Return [X, Y] of the center of cell containing provided text 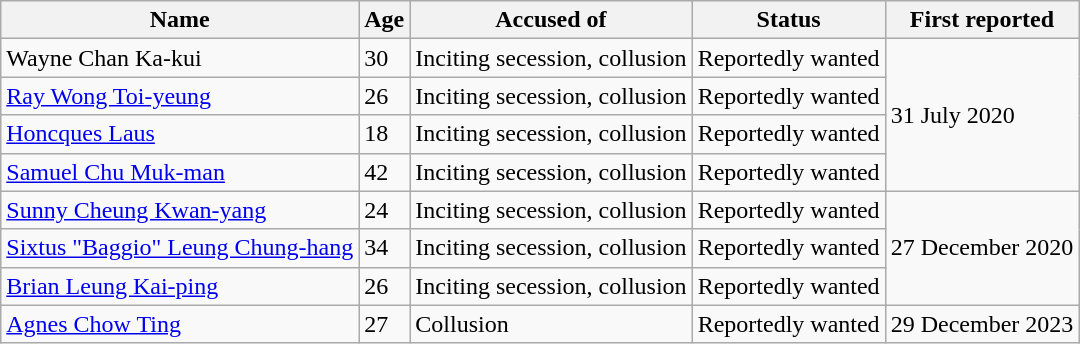
Name [180, 20]
Ray Wong Toi-yeung [180, 96]
Age [384, 20]
18 [384, 134]
Status [788, 20]
Sunny Cheung Kwan-yang [180, 210]
30 [384, 58]
Agnes Chow Ting [180, 324]
24 [384, 210]
29 December 2023 [982, 324]
Samuel Chu Muk-man [180, 172]
Brian Leung Kai-ping [180, 286]
27 December 2020 [982, 248]
34 [384, 248]
Sixtus "Baggio" Leung Chung-hang [180, 248]
27 [384, 324]
Honcques Laus [180, 134]
42 [384, 172]
Accused of [551, 20]
Collusion [551, 324]
Wayne Chan Ka-kui [180, 58]
First reported [982, 20]
31 July 2020 [982, 115]
